Output the (x, y) coordinate of the center of the cell containing the given text.  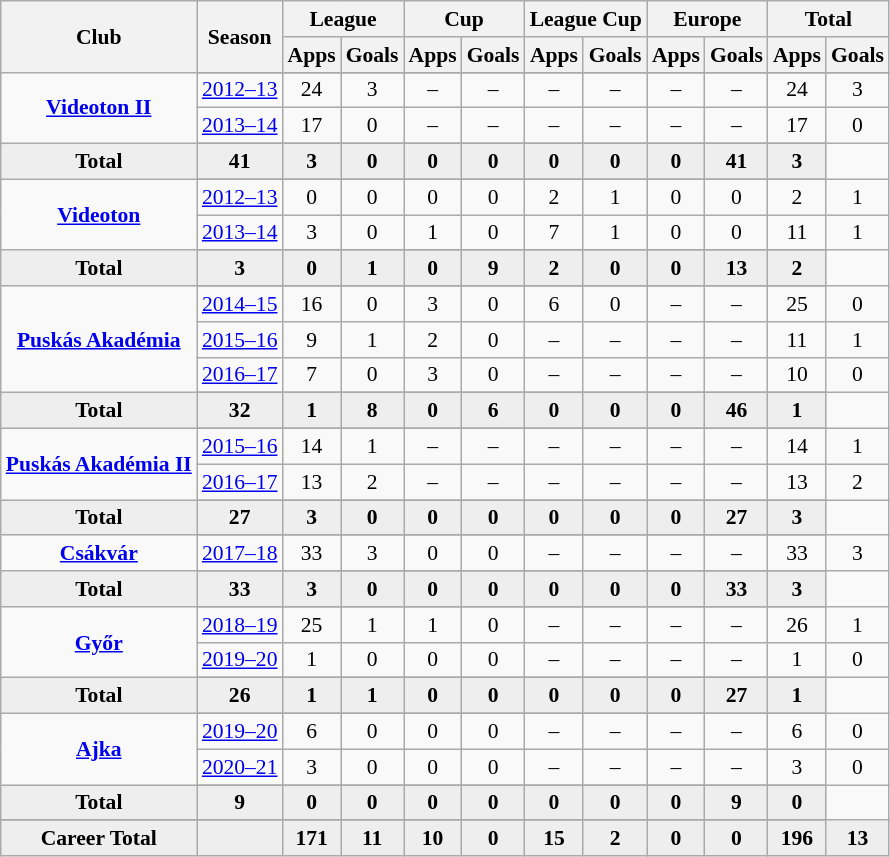
2018–19 (240, 625)
2017–18 (240, 554)
Videoton II (99, 108)
46 (736, 411)
League (344, 19)
Cup (464, 19)
196 (797, 839)
171 (312, 839)
2020–21 (240, 767)
16 (312, 304)
Győr (99, 642)
Ajka (99, 750)
Career Total (99, 839)
Csákvár (99, 554)
Videoton (99, 214)
8 (372, 411)
Club (99, 36)
Puskás Akadémia (99, 340)
League Cup (586, 19)
Europe (708, 19)
Season (240, 36)
2014–15 (240, 304)
Puskás Akadémia II (99, 464)
32 (240, 411)
15 (554, 839)
